Search for the cell housing the specified text and yield its [X, Y] center coordinate. 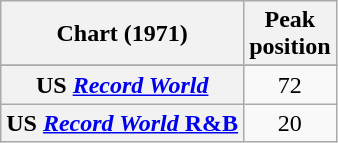
72 [290, 85]
Peakposition [290, 34]
Chart (1971) [122, 34]
20 [290, 123]
US Record World R&B [122, 123]
US Record World [122, 85]
